Output the (X, Y) coordinate of the center of the cell containing the given text.  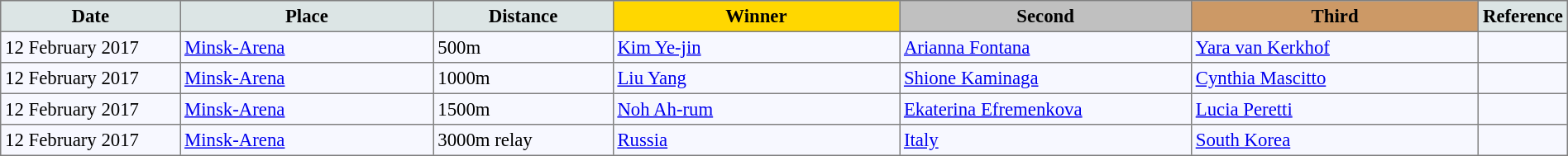
Third (1335, 17)
Place (307, 17)
South Korea (1335, 140)
1500m (523, 109)
Date (91, 17)
Reference (1523, 17)
Lucia Peretti (1335, 109)
3000m relay (523, 140)
1000m (523, 78)
Shione Kaminaga (1045, 78)
500m (523, 47)
Ekaterina Efremenkova (1045, 109)
Arianna Fontana (1045, 47)
Italy (1045, 140)
Noh Ah-rum (756, 109)
Russia (756, 140)
Kim Ye-jin (756, 47)
Winner (756, 17)
Yara van Kerkhof (1335, 47)
Liu Yang (756, 78)
Distance (523, 17)
Second (1045, 17)
Cynthia Mascitto (1335, 78)
